For the text-containing cell, return its midpoint in [X, Y] coordinate format. 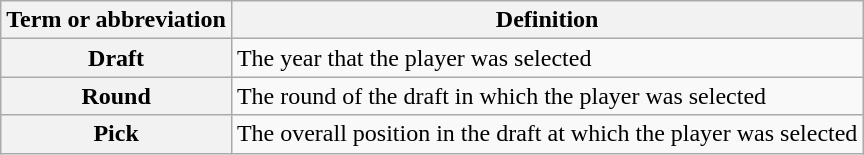
The year that the player was selected [547, 58]
Draft [116, 58]
Term or abbreviation [116, 20]
The overall position in the draft at which the player was selected [547, 134]
Round [116, 96]
The round of the draft in which the player was selected [547, 96]
Definition [547, 20]
Pick [116, 134]
